Extract the [X, Y] coordinate from the center of the cell holding the provided text.  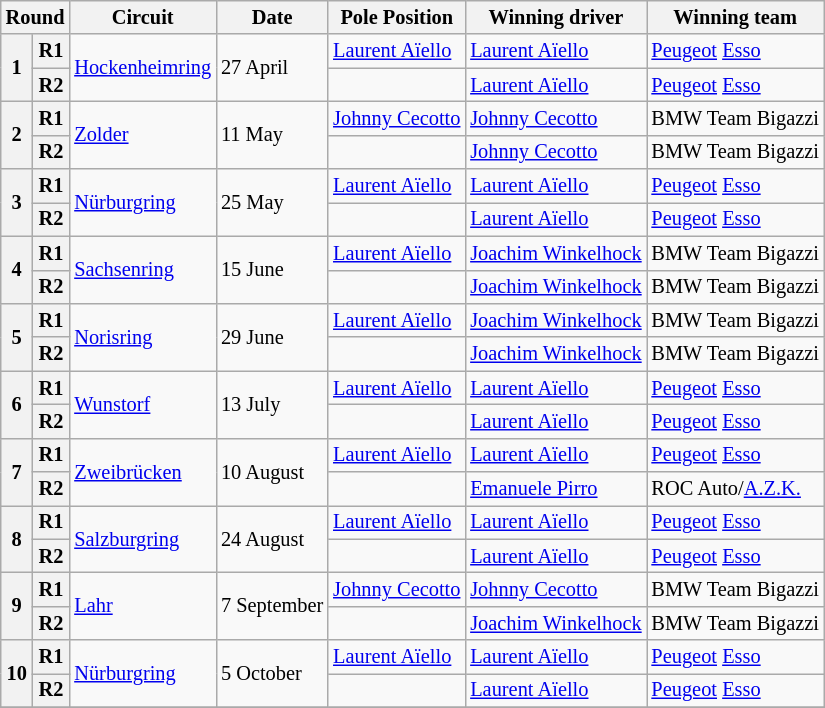
5 October [272, 674]
Salzburgring [142, 538]
10 August [272, 472]
4 [17, 270]
Zolder [142, 134]
11 May [272, 134]
7 September [272, 606]
Winning driver [556, 17]
25 May [272, 202]
Wunstorf [142, 404]
10 [17, 674]
Round [36, 17]
Emanuele Pirro [556, 489]
Lahr [142, 606]
Winning team [734, 17]
9 [17, 606]
1 [17, 68]
2 [17, 134]
Circuit [142, 17]
7 [17, 472]
Hockenheimring [142, 68]
Norisring [142, 336]
15 June [272, 270]
24 August [272, 538]
6 [17, 404]
ROC Auto/A.Z.K. [734, 489]
3 [17, 202]
Sachsenring [142, 270]
5 [17, 336]
27 April [272, 68]
Date [272, 17]
8 [17, 538]
29 June [272, 336]
Zweibrücken [142, 472]
Pole Position [396, 17]
13 July [272, 404]
